Search for the cell housing the specified text and yield its [x, y] center coordinate. 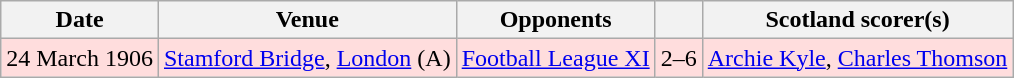
Venue [307, 20]
2–6 [678, 58]
Football League XI [556, 58]
Stamford Bridge, London (A) [307, 58]
24 March 1906 [80, 58]
Date [80, 20]
Archie Kyle, Charles Thomson [858, 58]
Opponents [556, 20]
Scotland scorer(s) [858, 20]
